Return [X, Y] of the center of cell containing provided text 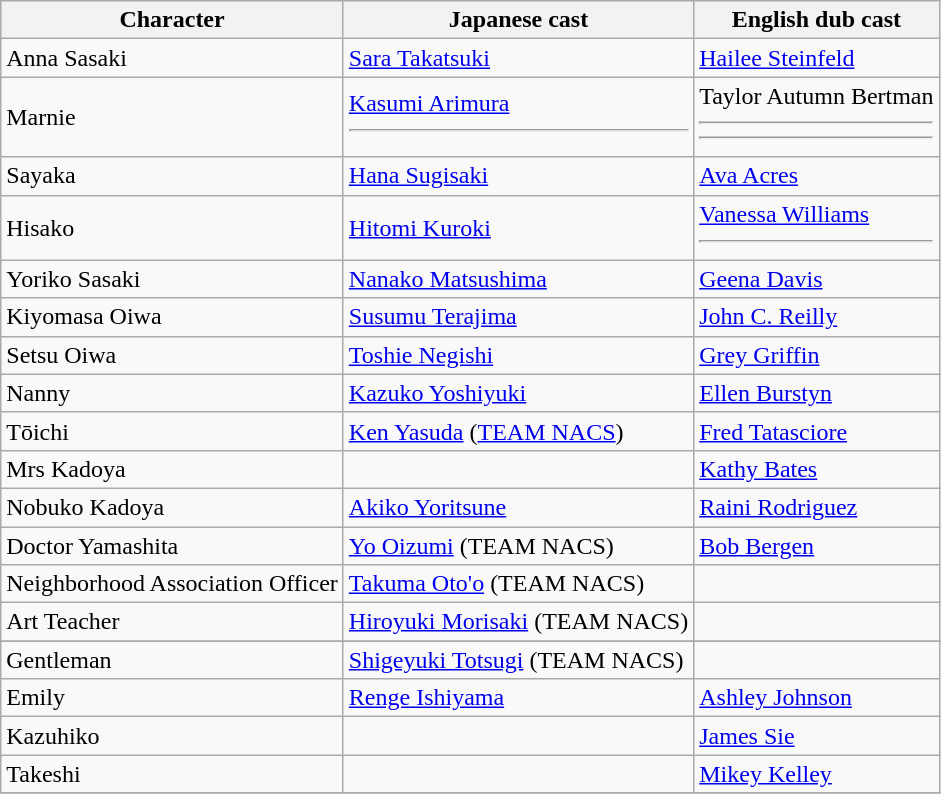
Doctor Yamashita [172, 545]
Takuma Oto'o (TEAM NACS) [518, 584]
Hiroyuki Morisaki (TEAM NACS) [518, 622]
Kazuhiko [172, 736]
Sayaka [172, 176]
Marnie [172, 117]
Takeshi [172, 774]
Susumu Terajima [518, 317]
Hisako [172, 228]
Fred Tatasciore [816, 431]
Art Teacher [172, 622]
Ashley Johnson [816, 698]
Hana Sugisaki [518, 176]
Gentleman [172, 660]
Taylor Autumn Bertman [816, 117]
Nanako Matsushima [518, 279]
Akiko Yoritsune [518, 507]
Kasumi Arimura [518, 117]
Nobuko Kadoya [172, 507]
Geena Davis [816, 279]
Kazuko Yoshiyuki [518, 393]
Yo Oizumi (TEAM NACS) [518, 545]
Hailee Steinfeld [816, 58]
Yoriko Sasaki [172, 279]
Renge Ishiyama [518, 698]
English dub cast [816, 20]
Ellen Burstyn [816, 393]
Bob Bergen [816, 545]
Anna Sasaki [172, 58]
Hitomi Kuroki [518, 228]
John C. Reilly [816, 317]
Mikey Kelley [816, 774]
Raini Rodriguez [816, 507]
Japanese cast [518, 20]
Grey Griffin [816, 355]
Neighborhood Association Officer [172, 584]
Character [172, 20]
Toshie Negishi [518, 355]
Mrs Kadoya [172, 469]
Kiyomasa Oiwa [172, 317]
Setsu Oiwa [172, 355]
Sara Takatsuki [518, 58]
Vanessa Williams [816, 228]
Ava Acres [816, 176]
Ken Yasuda (TEAM NACS) [518, 431]
Kathy Bates [816, 469]
Emily [172, 698]
Shigeyuki Totsugi (TEAM NACS) [518, 660]
Tōichi [172, 431]
James Sie [816, 736]
Nanny [172, 393]
